Detect which cell encompasses the target text, then output its [x, y] center coordinate. 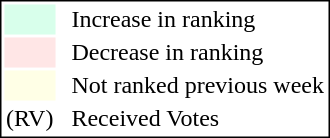
(RV) [29, 119]
Decrease in ranking [198, 53]
Received Votes [198, 119]
Increase in ranking [198, 19]
Not ranked previous week [198, 85]
